Detect which cell encompasses the target text, then output its [X, Y] center coordinate. 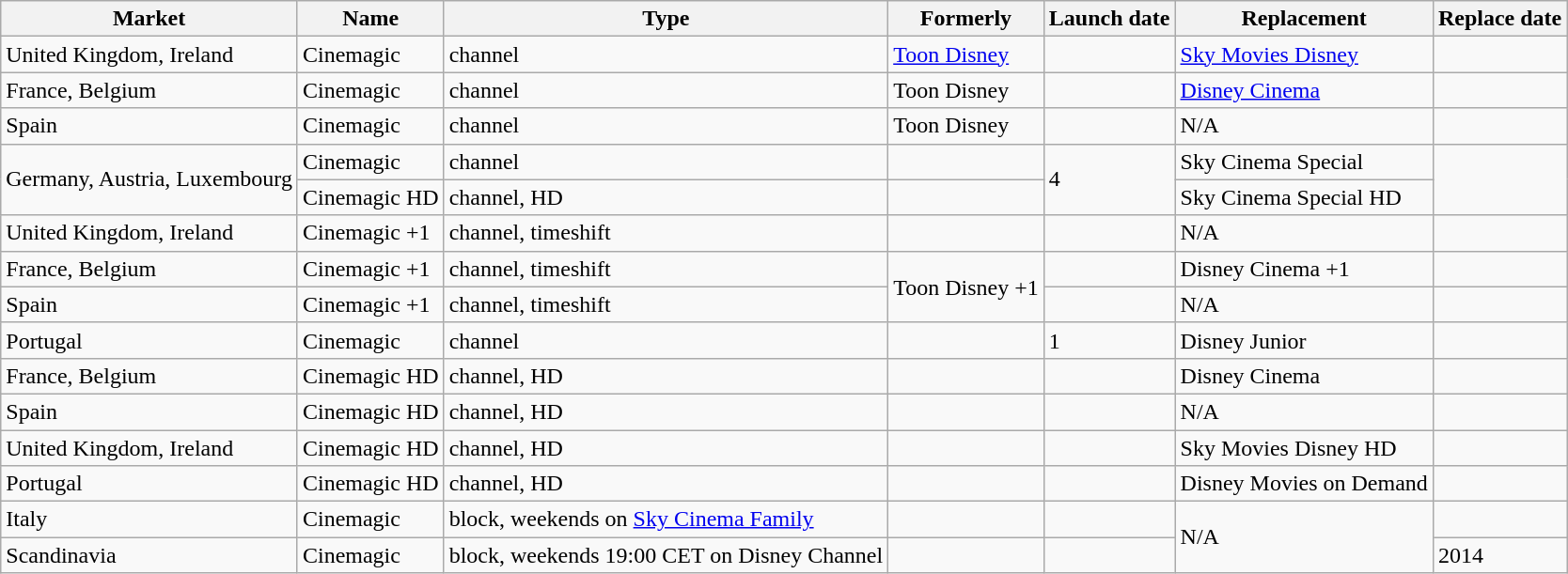
Launch date [1109, 19]
Replace date [1499, 19]
Type [666, 19]
Scandinavia [149, 555]
Formerly [966, 19]
block, weekends 19:00 CET on Disney Channel [666, 555]
Germany, Austria, Luxembourg [149, 179]
Italy [149, 520]
Disney Cinema +1 [1304, 269]
Sky Cinema Special [1304, 162]
Market [149, 19]
Replacement [1304, 19]
Toon Disney +1 [966, 287]
Disney Junior [1304, 340]
Sky Cinema Special HD [1304, 197]
Name [370, 19]
1 [1109, 340]
4 [1109, 179]
Sky Movies Disney [1304, 54]
2014 [1499, 555]
Sky Movies Disney HD [1304, 448]
block, weekends on Sky Cinema Family [666, 520]
Disney Movies on Demand [1304, 484]
